Capture the cell that displays the provided text and extract its [x, y] central coordinate. 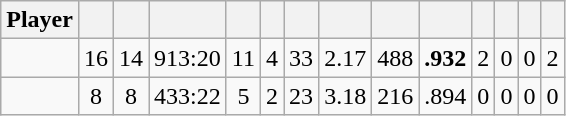
Player [40, 20]
3.18 [346, 96]
23 [302, 96]
4 [272, 58]
433:22 [188, 96]
14 [132, 58]
216 [396, 96]
16 [96, 58]
33 [302, 58]
5 [243, 96]
11 [243, 58]
.932 [446, 58]
913:20 [188, 58]
2.17 [346, 58]
488 [396, 58]
.894 [446, 96]
